Extract the (X, Y) coordinate from the center of the cell holding the provided text.  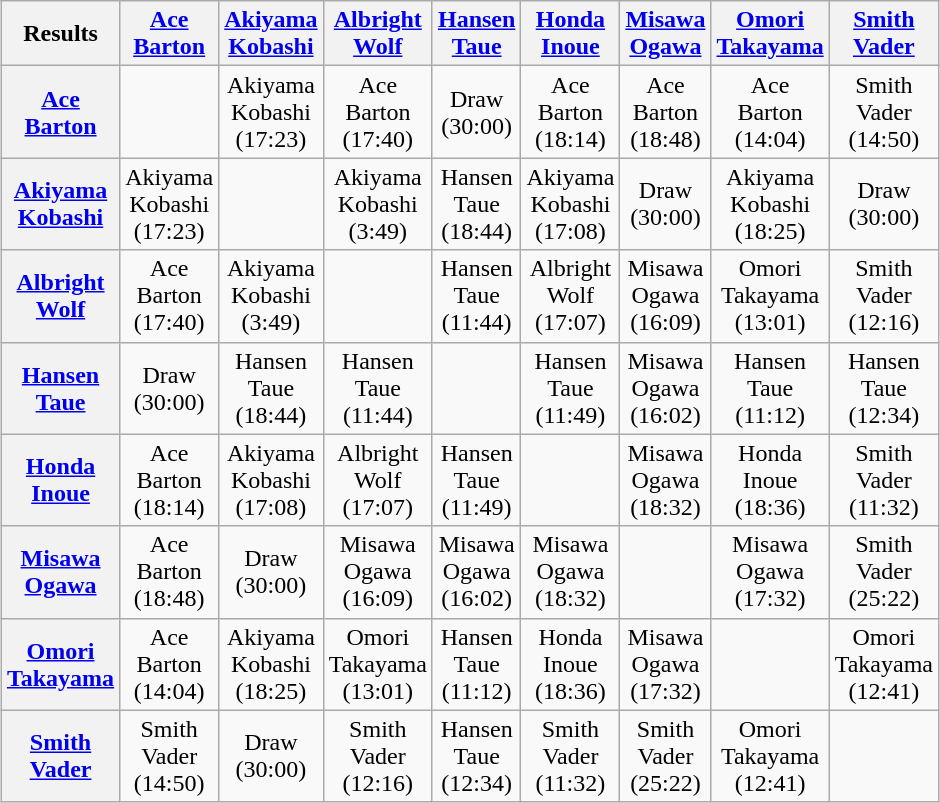
Results (60, 34)
